Find where the given text appears and provide that cell's center as (X, Y) coordinate. 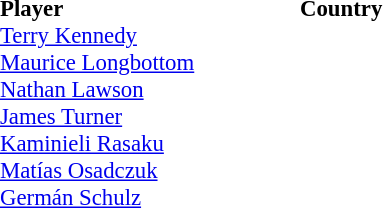
Kaminieli Rasaku (150, 144)
Maurice Longbottom (150, 62)
James Turner (150, 116)
Nathan Lawson (150, 90)
Matías Osadczuk (150, 170)
Terry Kennedy (150, 36)
